Locate the cell with the specified text and output its (X, Y) center coordinate. 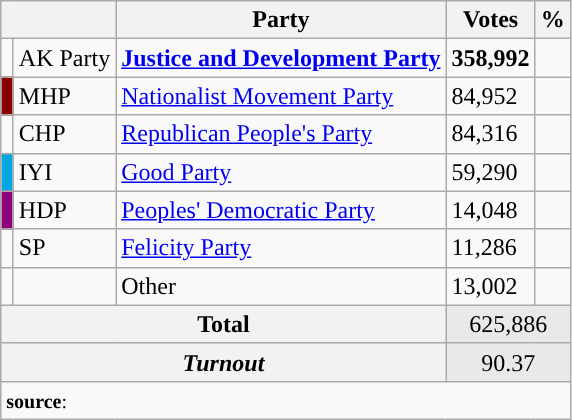
Total (224, 324)
90.37 (508, 362)
% (552, 20)
Peoples' Democratic Party (281, 210)
source: (286, 400)
14,048 (490, 210)
Felicity Party (281, 248)
Turnout (224, 362)
Party (281, 20)
11,286 (490, 248)
Justice and Development Party (281, 58)
84,316 (490, 134)
Nationalist Movement Party (281, 96)
MHP (64, 96)
AK Party (64, 58)
358,992 (490, 58)
CHP (64, 134)
13,002 (490, 286)
Republican People's Party (281, 134)
Votes (490, 20)
IYI (64, 172)
625,886 (508, 324)
59,290 (490, 172)
SP (64, 248)
84,952 (490, 96)
Good Party (281, 172)
HDP (64, 210)
Other (281, 286)
